Capture the cell that displays the provided text and extract its (X, Y) central coordinate. 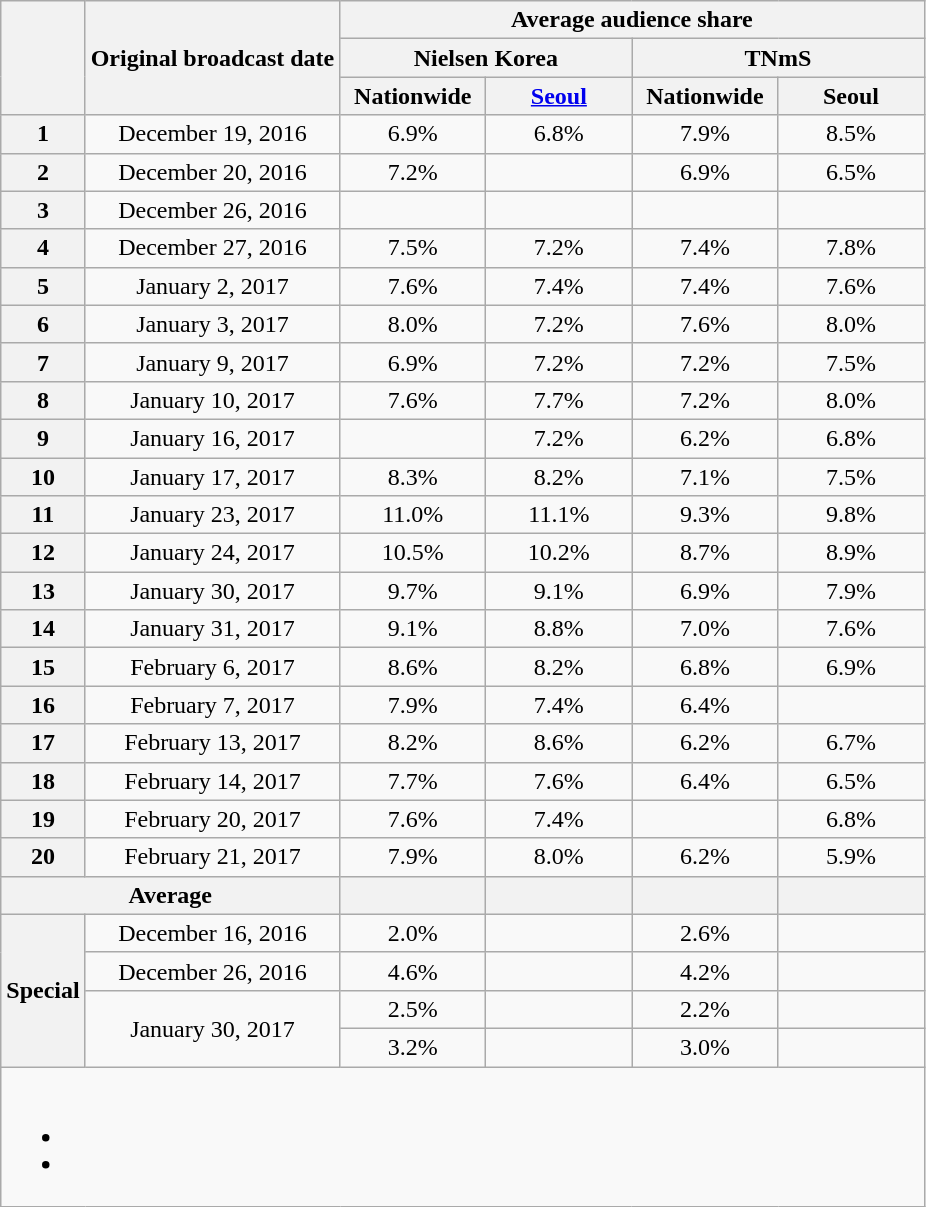
December 20, 2016 (212, 172)
February 7, 2017 (212, 705)
2.2% (705, 1009)
Original broadcast date (212, 58)
18 (43, 781)
4.2% (705, 971)
7.8% (851, 248)
8.5% (851, 134)
5.9% (851, 857)
8.7% (705, 553)
8 (43, 400)
5 (43, 286)
January 10, 2017 (212, 400)
15 (43, 667)
4.6% (413, 971)
2.6% (705, 933)
4 (43, 248)
February 20, 2017 (212, 819)
1 (43, 134)
December 27, 2016 (212, 248)
8.9% (851, 553)
2.0% (413, 933)
14 (43, 629)
Average (170, 895)
3 (43, 210)
TNmS (778, 58)
7.0% (705, 629)
3.0% (705, 1047)
January 16, 2017 (212, 438)
12 (43, 553)
8.3% (413, 477)
9.8% (851, 515)
11.1% (559, 515)
11.0% (413, 515)
January 24, 2017 (212, 553)
7 (43, 362)
20 (43, 857)
Special (43, 990)
3.2% (413, 1047)
February 6, 2017 (212, 667)
Nielsen Korea (486, 58)
January 31, 2017 (212, 629)
11 (43, 515)
6.7% (851, 743)
December 19, 2016 (212, 134)
January 2, 2017 (212, 286)
February 14, 2017 (212, 781)
9.7% (413, 591)
19 (43, 819)
2 (43, 172)
January 23, 2017 (212, 515)
January 3, 2017 (212, 324)
February 13, 2017 (212, 743)
6 (43, 324)
8.8% (559, 629)
December 16, 2016 (212, 933)
7.1% (705, 477)
13 (43, 591)
January 9, 2017 (212, 362)
Average audience share (632, 20)
10.5% (413, 553)
17 (43, 743)
10.2% (559, 553)
9.3% (705, 515)
January 17, 2017 (212, 477)
February 21, 2017 (212, 857)
10 (43, 477)
16 (43, 705)
9 (43, 438)
2.5% (413, 1009)
